Provide the [X, Y] coordinate of the cell's center where the given text is located.  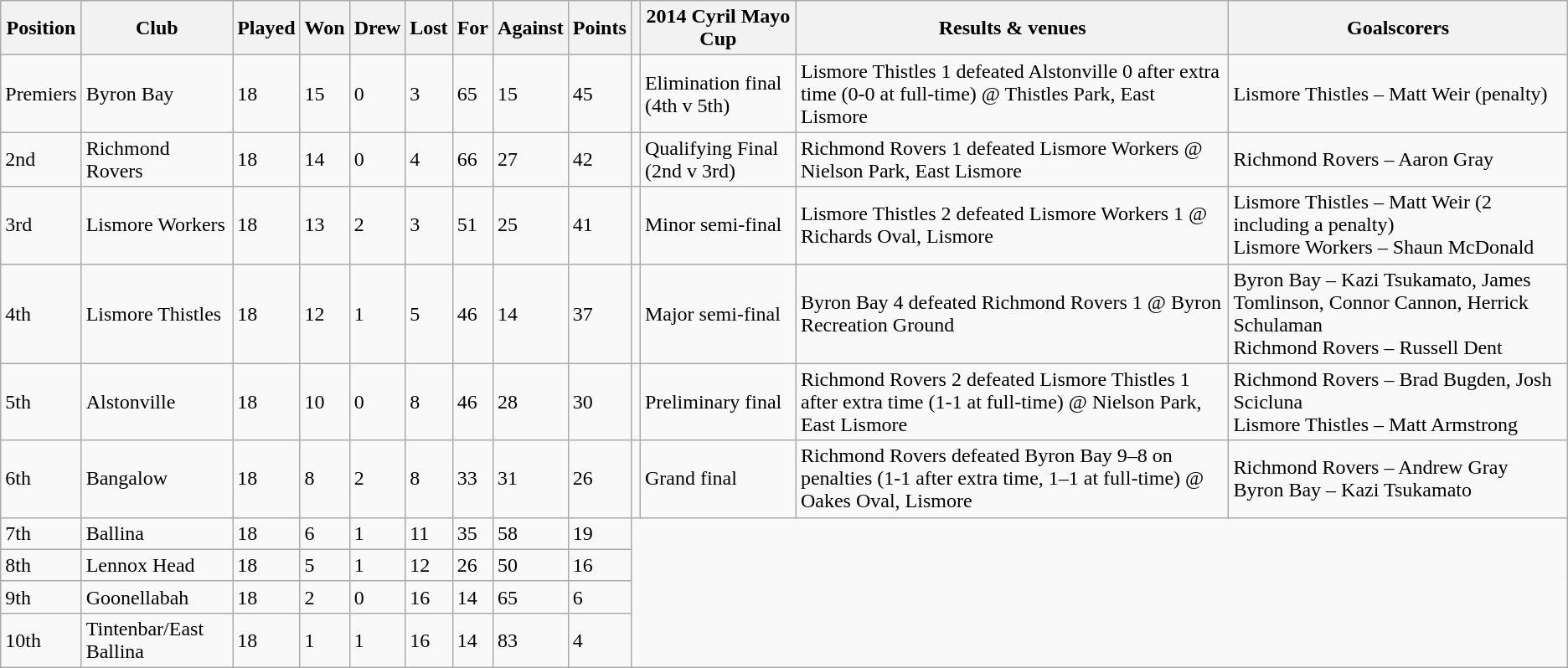
Major semi-final [718, 313]
50 [531, 565]
27 [531, 159]
Lismore Thistles 2 defeated Lismore Workers 1 @ Richards Oval, Lismore [1012, 225]
25 [531, 225]
Won [325, 28]
41 [600, 225]
10 [325, 402]
Richmond Rovers – Andrew GrayByron Bay – Kazi Tsukamato [1398, 479]
Grand final [718, 479]
10th [41, 640]
37 [600, 313]
31 [531, 479]
83 [531, 640]
19 [600, 533]
Lennox Head [157, 565]
11 [429, 533]
Elimination final (4th v 5th) [718, 94]
Lismore Thistles – Matt Weir (2 including a penalty)Lismore Workers – Shaun McDonald [1398, 225]
Richmond Rovers [157, 159]
35 [472, 533]
42 [600, 159]
Ballina [157, 533]
Club [157, 28]
9th [41, 597]
4th [41, 313]
45 [600, 94]
Alstonville [157, 402]
30 [600, 402]
Bangalow [157, 479]
Position [41, 28]
Points [600, 28]
Played [266, 28]
6th [41, 479]
Minor semi-final [718, 225]
Lismore Workers [157, 225]
Against [531, 28]
5th [41, 402]
Richmond Rovers defeated Byron Bay 9–8 on penalties (1-1 after extra time, 1–1 at full-time) @ Oakes Oval, Lismore [1012, 479]
13 [325, 225]
Results & venues [1012, 28]
Richmond Rovers 2 defeated Lismore Thistles 1 after extra time (1-1 at full-time) @ Nielson Park, East Lismore [1012, 402]
51 [472, 225]
7th [41, 533]
Richmond Rovers – Brad Bugden, Josh SciclunaLismore Thistles – Matt Armstrong [1398, 402]
3rd [41, 225]
66 [472, 159]
Byron Bay – Kazi Tsukamato, James Tomlinson, Connor Cannon, Herrick SchulamanRichmond Rovers – Russell Dent [1398, 313]
Drew [377, 28]
Tintenbar/East Ballina [157, 640]
Preliminary final [718, 402]
Byron Bay 4 defeated Richmond Rovers 1 @ Byron Recreation Ground [1012, 313]
Lismore Thistles – Matt Weir (penalty) [1398, 94]
Qualifying Final (2nd v 3rd) [718, 159]
2014 Cyril Mayo Cup [718, 28]
28 [531, 402]
Richmond Rovers – Aaron Gray [1398, 159]
Lost [429, 28]
For [472, 28]
58 [531, 533]
Lismore Thistles 1 defeated Alstonville 0 after extra time (0-0 at full-time) @ Thistles Park, East Lismore [1012, 94]
8th [41, 565]
2nd [41, 159]
Goalscorers [1398, 28]
Byron Bay [157, 94]
Richmond Rovers 1 defeated Lismore Workers @ Nielson Park, East Lismore [1012, 159]
Goonellabah [157, 597]
33 [472, 479]
Premiers [41, 94]
Lismore Thistles [157, 313]
